Provide the (x, y) coordinate of the cell's center where the given text is located.  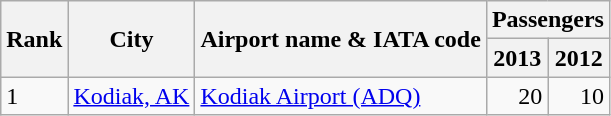
Airport name & IATA code (340, 39)
Kodiak, AK (132, 96)
2013 (517, 58)
Passengers (548, 20)
Rank (34, 39)
1 (34, 96)
20 (517, 96)
Kodiak Airport (ADQ) (340, 96)
2012 (579, 58)
10 (579, 96)
City (132, 39)
